From the cell containing the given text, extract its center point as (X, Y) coordinate. 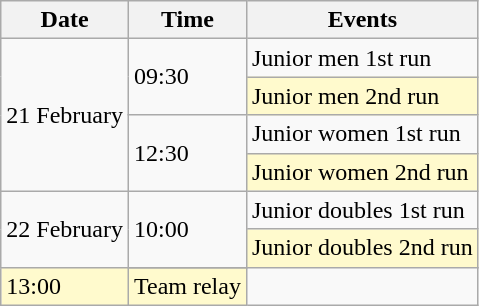
Junior women 2nd run (362, 172)
Events (362, 20)
Date (65, 20)
22 February (65, 229)
Time (187, 20)
Junior men 2nd run (362, 96)
12:30 (187, 153)
Junior doubles 2nd run (362, 248)
09:30 (187, 77)
Junior doubles 1st run (362, 210)
Team relay (187, 286)
21 February (65, 115)
Junior men 1st run (362, 58)
13:00 (65, 286)
Junior women 1st run (362, 134)
10:00 (187, 229)
